Output the [X, Y] coordinate of the center of the cell containing the given text.  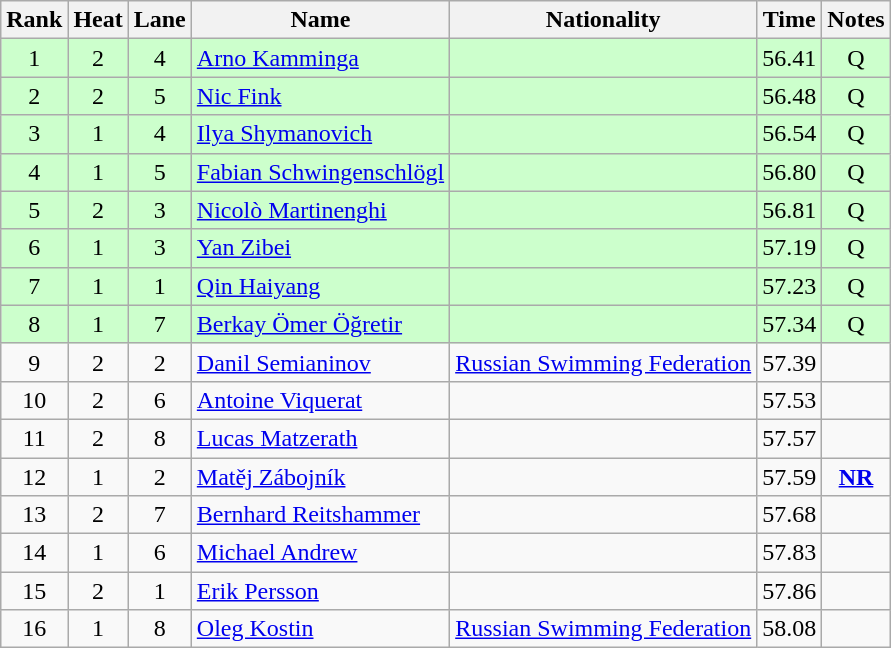
Time [790, 20]
57.68 [790, 515]
11 [34, 438]
Ilya Shymanovich [320, 134]
Notes [856, 20]
56.54 [790, 134]
57.39 [790, 362]
Berkay Ömer Öğretir [320, 324]
Yan Zibei [320, 248]
Qin Haiyang [320, 286]
57.34 [790, 324]
56.41 [790, 58]
Nationality [604, 20]
Fabian Schwingenschlögl [320, 172]
Oleg Kostin [320, 629]
56.81 [790, 210]
10 [34, 400]
Heat [98, 20]
Antoine Viquerat [320, 400]
9 [34, 362]
12 [34, 477]
57.86 [790, 591]
Bernhard Reitshammer [320, 515]
57.59 [790, 477]
57.23 [790, 286]
Matěj Zábojník [320, 477]
Rank [34, 20]
56.48 [790, 96]
Lucas Matzerath [320, 438]
57.57 [790, 438]
58.08 [790, 629]
Erik Persson [320, 591]
NR [856, 477]
Danil Semianinov [320, 362]
Nicolò Martinenghi [320, 210]
57.83 [790, 553]
Name [320, 20]
Lane [160, 20]
57.19 [790, 248]
Nic Fink [320, 96]
13 [34, 515]
15 [34, 591]
14 [34, 553]
16 [34, 629]
57.53 [790, 400]
Michael Andrew [320, 553]
Arno Kamminga [320, 58]
56.80 [790, 172]
